Provide the [x, y] coordinate of the cell's center where the given text is located.  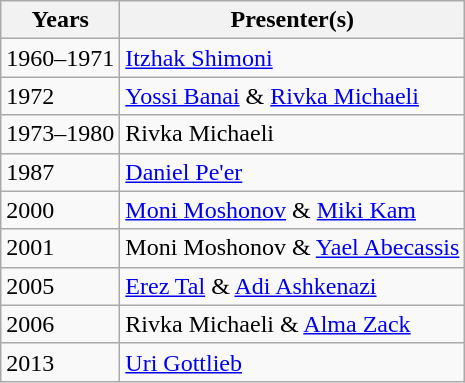
2005 [60, 286]
2013 [60, 362]
Rivka Michaeli & Alma Zack [292, 324]
Itzhak Shimoni [292, 58]
Daniel Pe'er [292, 172]
Moni Moshonov & Yael Abecassis [292, 248]
Yossi Banai & Rivka Michaeli [292, 96]
Years [60, 20]
1973–1980 [60, 134]
2006 [60, 324]
2001 [60, 248]
Rivka Michaeli [292, 134]
1972 [60, 96]
2000 [60, 210]
Presenter(s) [292, 20]
Uri Gottlieb [292, 362]
Moni Moshonov & Miki Kam [292, 210]
Erez Tal & Adi Ashkenazi [292, 286]
1987 [60, 172]
1960–1971 [60, 58]
